From the cell containing the given text, extract its center point as [x, y] coordinate. 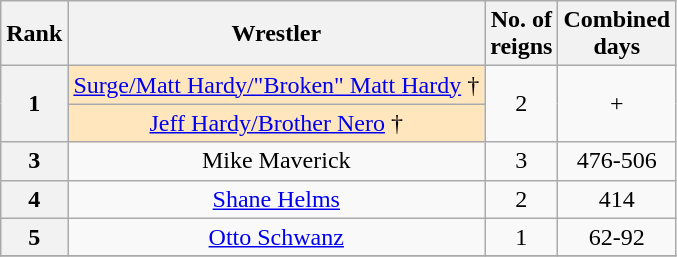
Mike Maverick [276, 161]
Jeff Hardy/Brother Nero † [276, 123]
62-92 [617, 237]
4 [34, 199]
Rank [34, 34]
Combineddays [617, 34]
414 [617, 199]
No. ofreigns [522, 34]
Shane Helms [276, 199]
5 [34, 237]
Surge/Matt Hardy/"Broken" Matt Hardy † [276, 85]
Otto Schwanz [276, 237]
+ [617, 104]
476-506 [617, 161]
Wrestler [276, 34]
